Pinpoint the cell where the given text exists, returning its [X, Y] midpoint coordinate. 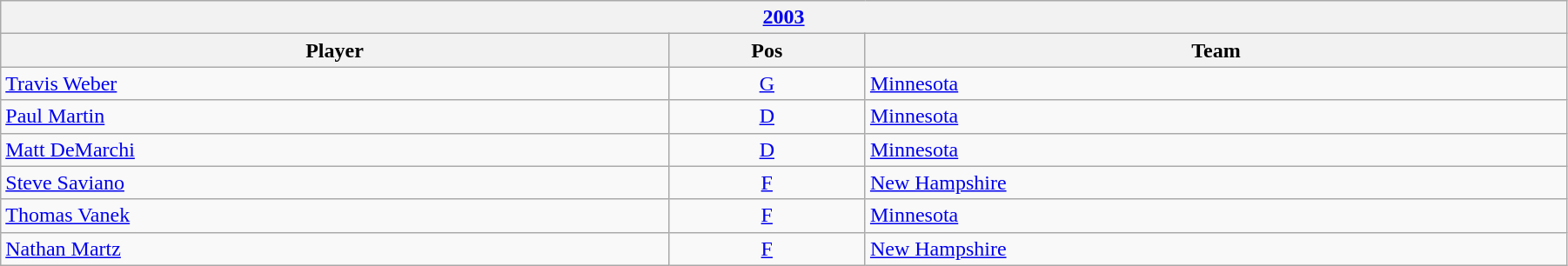
Team [1216, 50]
Nathan Martz [334, 249]
G [767, 83]
Matt DeMarchi [334, 150]
Steve Saviano [334, 183]
Thomas Vanek [334, 216]
Travis Weber [334, 83]
2003 [784, 17]
Pos [767, 50]
Player [334, 50]
Paul Martin [334, 116]
